Determine the (X, Y) coordinate at the center of the cell enclosing the given text.  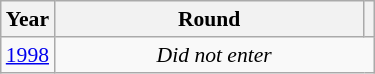
1998 (28, 55)
Round (209, 19)
Did not enter (214, 55)
Year (28, 19)
